Detect which cell encompasses the target text, then output its (x, y) center coordinate. 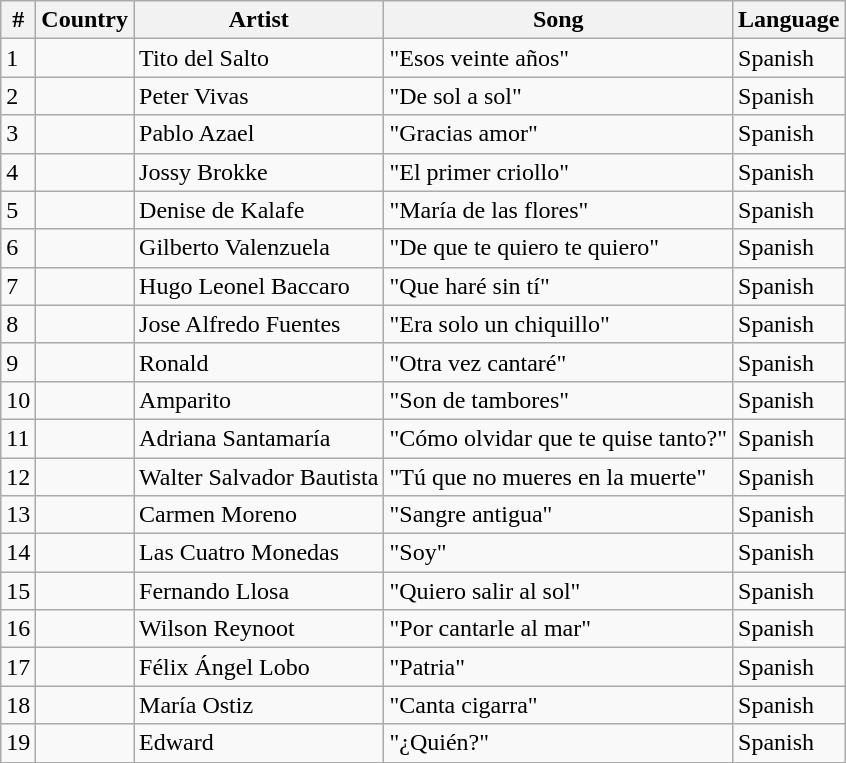
"María de las flores" (558, 210)
"Sangre antigua" (558, 515)
18 (18, 705)
1 (18, 58)
Carmen Moreno (259, 515)
6 (18, 248)
Peter Vivas (259, 96)
Edward (259, 743)
5 (18, 210)
Language (789, 20)
"Son de tambores" (558, 400)
Ronald (259, 362)
"De que te quiero te quiero" (558, 248)
10 (18, 400)
3 (18, 134)
8 (18, 324)
Tito del Salto (259, 58)
"Quiero salir al sol" (558, 591)
María Ostiz (259, 705)
7 (18, 286)
Pablo Azael (259, 134)
"Que haré sin tí" (558, 286)
"Gracias amor" (558, 134)
19 (18, 743)
Jossy Brokke (259, 172)
Fernando Llosa (259, 591)
4 (18, 172)
Adriana Santamaría (259, 438)
16 (18, 629)
"Cómo olvidar que te quise tanto?" (558, 438)
Gilberto Valenzuela (259, 248)
Walter Salvador Bautista (259, 477)
14 (18, 553)
"Por cantarle al mar" (558, 629)
Artist (259, 20)
9 (18, 362)
"Otra vez cantaré" (558, 362)
2 (18, 96)
"Era solo un chiquillo" (558, 324)
"El primer criollo" (558, 172)
Félix Ángel Lobo (259, 667)
Denise de Kalafe (259, 210)
Amparito (259, 400)
"Tú que no mueres en la muerte" (558, 477)
17 (18, 667)
Jose Alfredo Fuentes (259, 324)
"De sol a sol" (558, 96)
Wilson Reynoot (259, 629)
11 (18, 438)
Hugo Leonel Baccaro (259, 286)
Song (558, 20)
15 (18, 591)
# (18, 20)
Country (85, 20)
Las Cuatro Monedas (259, 553)
"Esos veinte años" (558, 58)
"Canta cigarra" (558, 705)
"Soy" (558, 553)
"¿Quién?" (558, 743)
"Patria" (558, 667)
12 (18, 477)
13 (18, 515)
